Pinpoint the cell where the given text exists, returning its (x, y) midpoint coordinate. 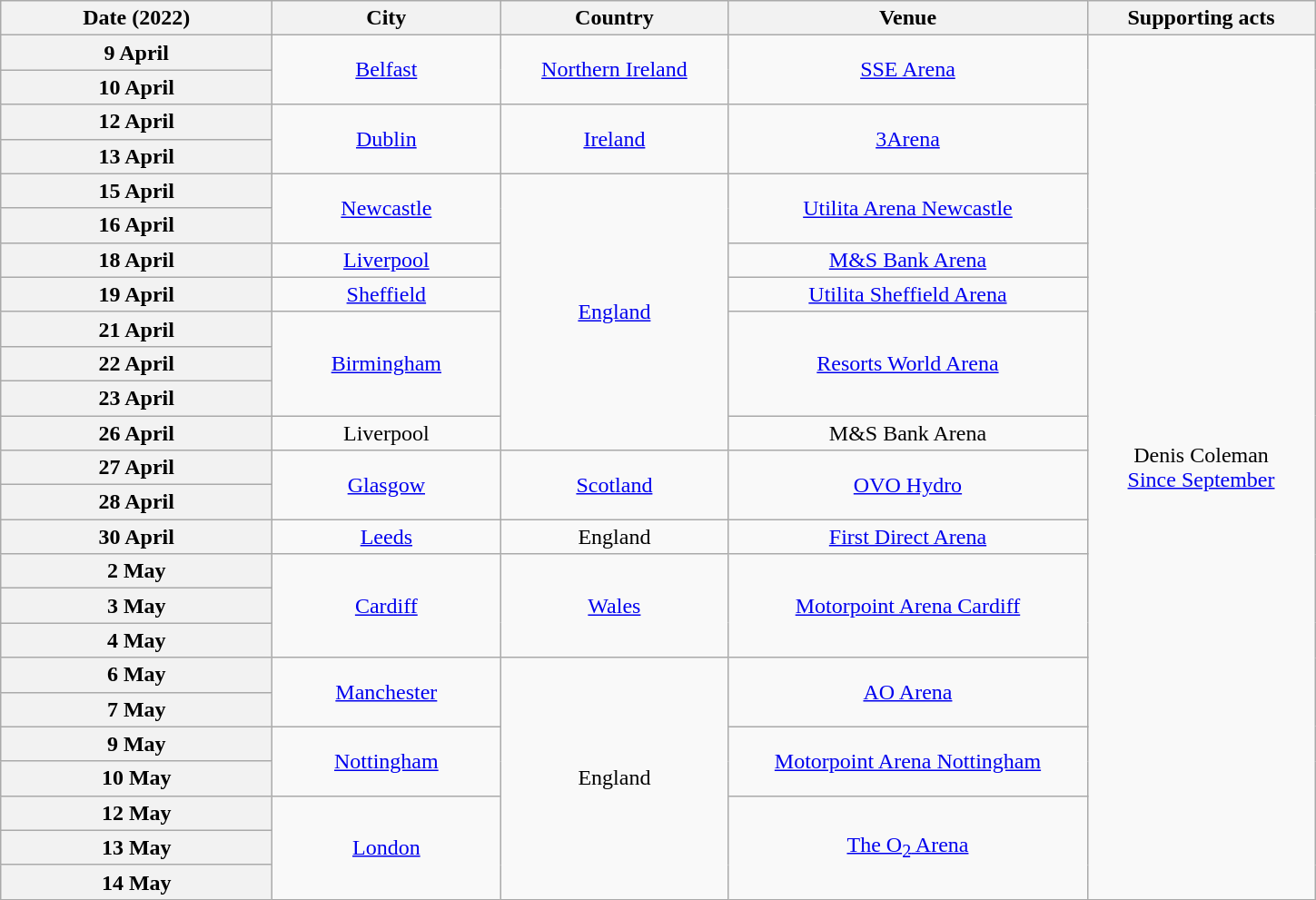
London (387, 847)
Northern Ireland (614, 70)
Utilita Sheffield Arena (908, 294)
Leeds (387, 537)
7 May (136, 709)
22 April (136, 363)
27 April (136, 468)
13 May (136, 847)
26 April (136, 433)
Sheffield (387, 294)
Venue (908, 18)
Motorpoint Arena Cardiff (908, 606)
30 April (136, 537)
Ireland (614, 139)
The O2 Arena (908, 847)
Denis ColemanSince September (1201, 468)
Newcastle (387, 208)
2 May (136, 571)
Cardiff (387, 606)
Dublin (387, 139)
Country (614, 18)
Nottingham (387, 761)
3Arena (908, 139)
16 April (136, 225)
9 May (136, 744)
3 May (136, 606)
Belfast (387, 70)
Resorts World Arena (908, 363)
6 May (136, 675)
Birmingham (387, 363)
21 April (136, 329)
City (387, 18)
Glasgow (387, 485)
AO Arena (908, 692)
10 May (136, 778)
Utilita Arena Newcastle (908, 208)
13 April (136, 156)
SSE Arena (908, 70)
Manchester (387, 692)
Wales (614, 606)
10 April (136, 87)
12 May (136, 813)
9 April (136, 53)
14 May (136, 882)
15 April (136, 191)
Scotland (614, 485)
19 April (136, 294)
Date (2022) (136, 18)
Motorpoint Arena Nottingham (908, 761)
Supporting acts (1201, 18)
First Direct Arena (908, 537)
28 April (136, 502)
12 April (136, 122)
18 April (136, 260)
4 May (136, 640)
OVO Hydro (908, 485)
23 April (136, 398)
